Extract the [X, Y] coordinate from the center of the cell holding the provided text.  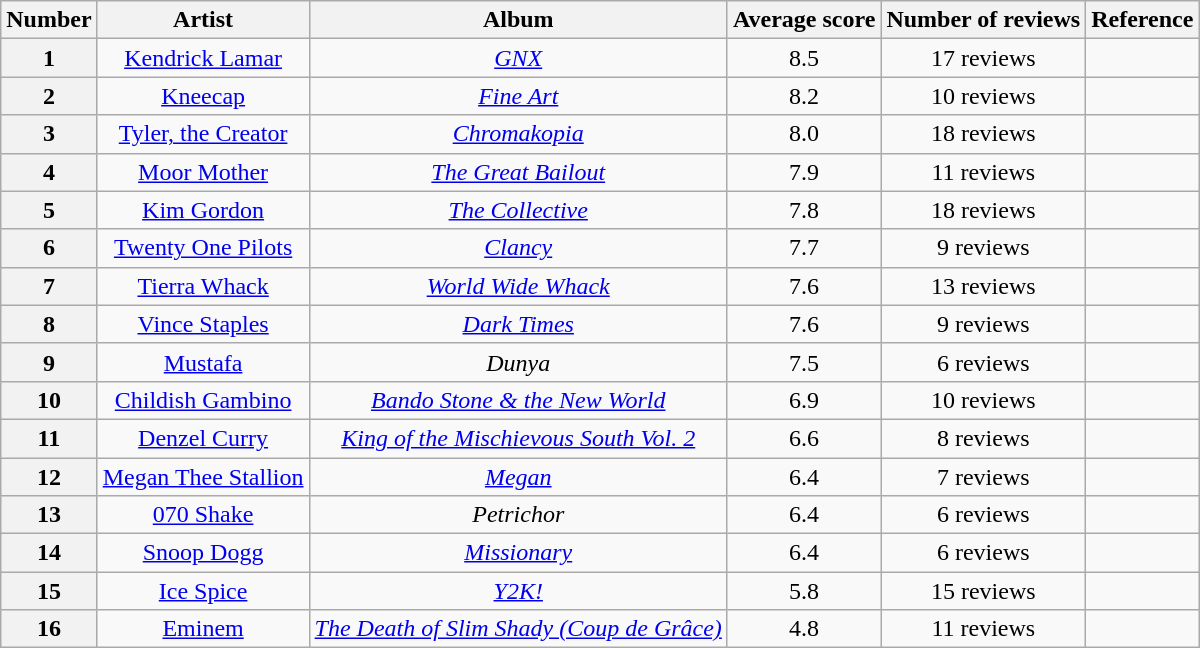
The Death of Slim Shady (Coup de Grâce) [518, 629]
Tierra Whack [203, 286]
11 [49, 438]
Number [49, 20]
7 reviews [984, 477]
Number of reviews [984, 20]
4 [49, 172]
7.5 [804, 362]
World Wide Whack [518, 286]
8.5 [804, 58]
King of the Mischievous South Vol. 2 [518, 438]
3 [49, 134]
10 [49, 400]
Chromakopia [518, 134]
Petrichor [518, 515]
Album [518, 20]
Megan Thee Stallion [203, 477]
Y2K! [518, 591]
15 [49, 591]
13 reviews [984, 286]
7 [49, 286]
Artist [203, 20]
Tyler, the Creator [203, 134]
Denzel Curry [203, 438]
Childish Gambino [203, 400]
13 [49, 515]
Kendrick Lamar [203, 58]
Average score [804, 20]
GNX [518, 58]
Dunya [518, 362]
Moor Mother [203, 172]
8 reviews [984, 438]
8.2 [804, 96]
8 [49, 324]
9 [49, 362]
070 Shake [203, 515]
The Great Bailout [518, 172]
Snoop Dogg [203, 553]
16 [49, 629]
Twenty One Pilots [203, 248]
Reference [1142, 20]
Dark Times [518, 324]
14 [49, 553]
Bando Stone & the New World [518, 400]
1 [49, 58]
6.6 [804, 438]
12 [49, 477]
Megan [518, 477]
8.0 [804, 134]
7.9 [804, 172]
17 reviews [984, 58]
The Collective [518, 210]
5.8 [804, 591]
Fine Art [518, 96]
Clancy [518, 248]
Vince Staples [203, 324]
6.9 [804, 400]
6 [49, 248]
7.7 [804, 248]
7.8 [804, 210]
5 [49, 210]
Kneecap [203, 96]
15 reviews [984, 591]
Kim Gordon [203, 210]
2 [49, 96]
Mustafa [203, 362]
4.8 [804, 629]
Missionary [518, 553]
Eminem [203, 629]
Ice Spice [203, 591]
